Detect which cell encompasses the target text, then output its [X, Y] center coordinate. 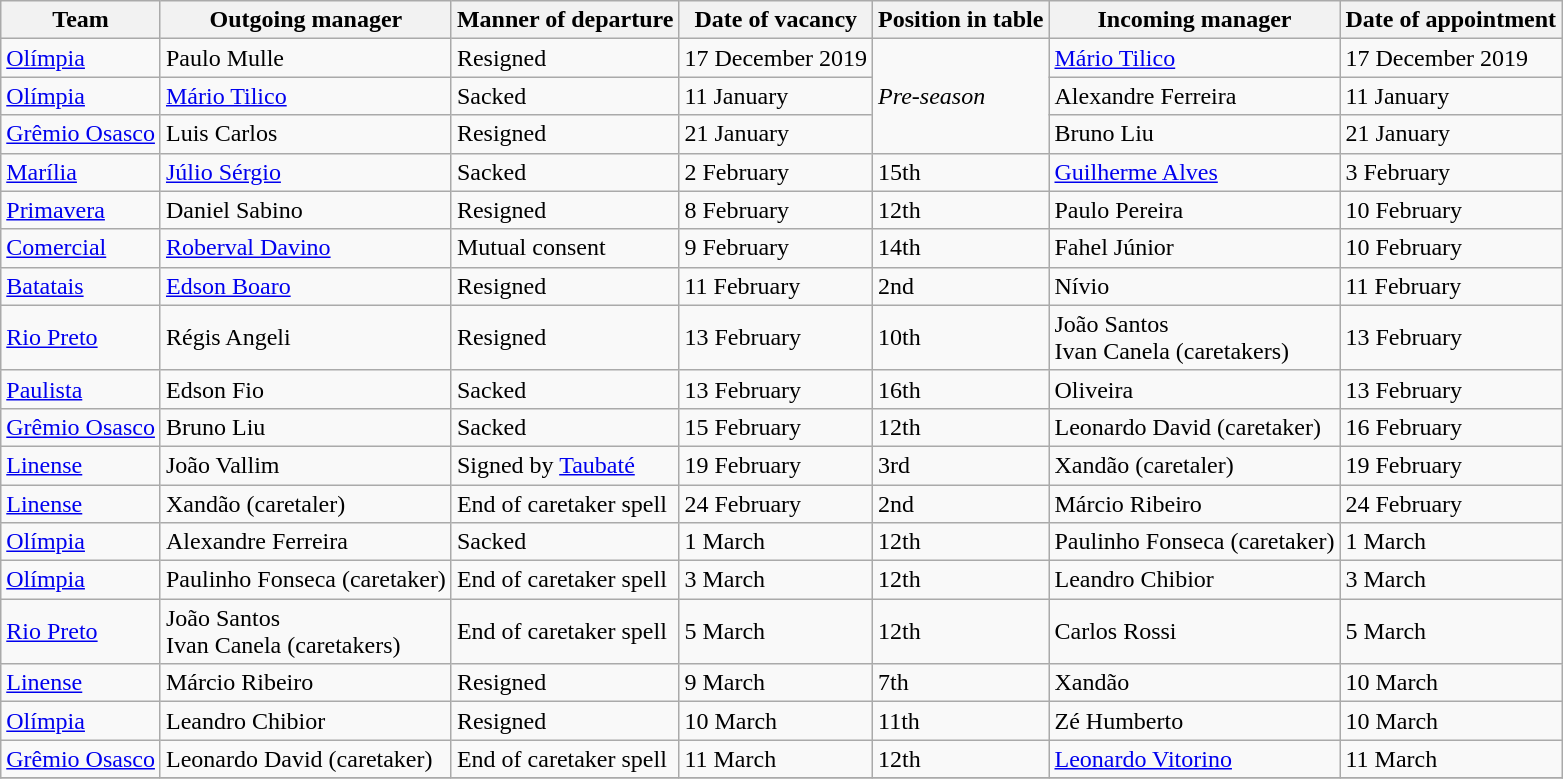
Manner of departure [564, 20]
15 February [776, 427]
Nívio [1194, 286]
7th [961, 683]
3 February [1451, 172]
Date of vacancy [776, 20]
Régis Angeli [306, 338]
Leonardo Vitorino [1194, 759]
Júlio Sérgio [306, 172]
Xandão [1194, 683]
Paulo Mulle [306, 58]
3rd [961, 465]
Paulo Pereira [1194, 210]
Oliveira [1194, 389]
10th [961, 338]
9 February [776, 248]
Incoming manager [1194, 20]
2 February [776, 172]
Carlos Rossi [1194, 632]
Outgoing manager [306, 20]
Mutual consent [564, 248]
Team [81, 20]
Pre-season [961, 96]
Guilherme Alves [1194, 172]
8 February [776, 210]
Paulista [81, 389]
Date of appointment [1451, 20]
Daniel Sabino [306, 210]
11th [961, 721]
Batatais [81, 286]
Zé Humberto [1194, 721]
Edson Boaro [306, 286]
9 March [776, 683]
Signed by Taubaté [564, 465]
Marília [81, 172]
15th [961, 172]
Fahel Júnior [1194, 248]
Comercial [81, 248]
João Vallim [306, 465]
Edson Fio [306, 389]
14th [961, 248]
Luis Carlos [306, 134]
Roberval Davino [306, 248]
Primavera [81, 210]
Position in table [961, 20]
16th [961, 389]
16 February [1451, 427]
